For the text-containing cell, return its midpoint in [x, y] coordinate format. 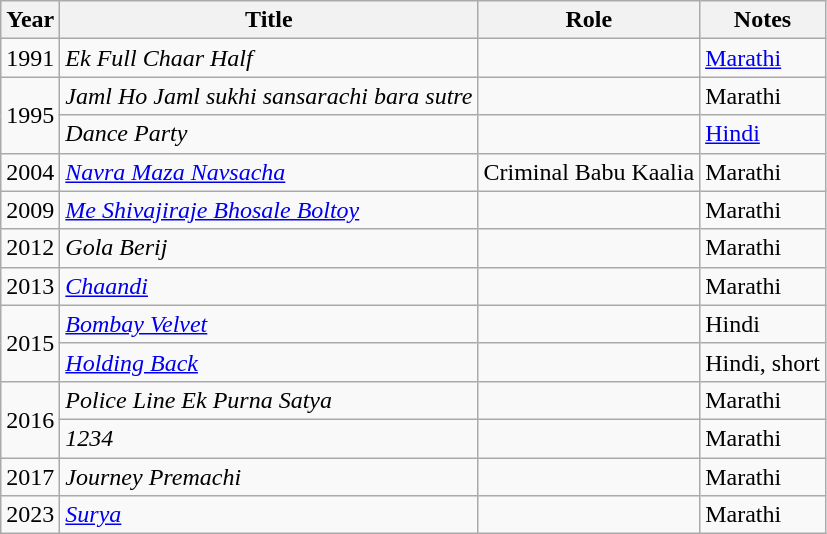
1991 [30, 58]
Navra Maza Navsacha [269, 172]
Bombay Velvet [269, 324]
2023 [30, 515]
Gola Berij [269, 248]
1234 [269, 438]
Title [269, 20]
2004 [30, 172]
2012 [30, 248]
Criminal Babu Kaalia [589, 172]
Jaml Ho Jaml sukhi sansarachi bara sutre [269, 96]
Dance Party [269, 134]
Holding Back [269, 362]
1995 [30, 115]
Journey Premachi [269, 477]
2009 [30, 210]
Police Line Ek Purna Satya [269, 400]
Surya [269, 515]
Hindi, short [763, 362]
Role [589, 20]
Ek Full Chaar Half [269, 58]
2017 [30, 477]
2013 [30, 286]
Me Shivajiraje Bhosale Boltoy [269, 210]
Year [30, 20]
2016 [30, 419]
2015 [30, 343]
Chaandi [269, 286]
Notes [763, 20]
